Return [x, y] of the center of cell containing provided text 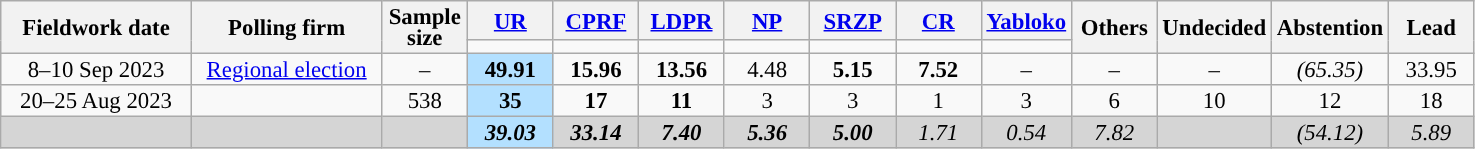
20–25 Aug 2023 [96, 101]
1 [939, 101]
39.03 [511, 133]
Samplesize [425, 28]
(54.12) [1330, 133]
7.52 [939, 70]
CPRF [596, 20]
18 [1431, 101]
Lead [1431, 28]
Abstention [1330, 28]
Polling firm [286, 28]
UR [511, 20]
LDPR [682, 20]
5.00 [853, 133]
538 [425, 101]
13.56 [682, 70]
5.89 [1431, 133]
8–10 Sep 2023 [96, 70]
7.82 [1114, 133]
35 [511, 101]
Others [1114, 28]
33.14 [596, 133]
CR [939, 20]
NP [767, 20]
10 [1214, 101]
11 [682, 101]
17 [596, 101]
SRZP [853, 20]
15.96 [596, 70]
33.95 [1431, 70]
12 [1330, 101]
6 [1114, 101]
Undecided [1214, 28]
Yabloko [1026, 20]
Fieldwork date [96, 28]
7.40 [682, 133]
49.91 [511, 70]
4.48 [767, 70]
1.71 [939, 133]
(65.35) [1330, 70]
5.15 [853, 70]
5.36 [767, 133]
0.54 [1026, 133]
Regional election [286, 70]
